Determine the [X, Y] coordinate at the center of the cell enclosing the given text.  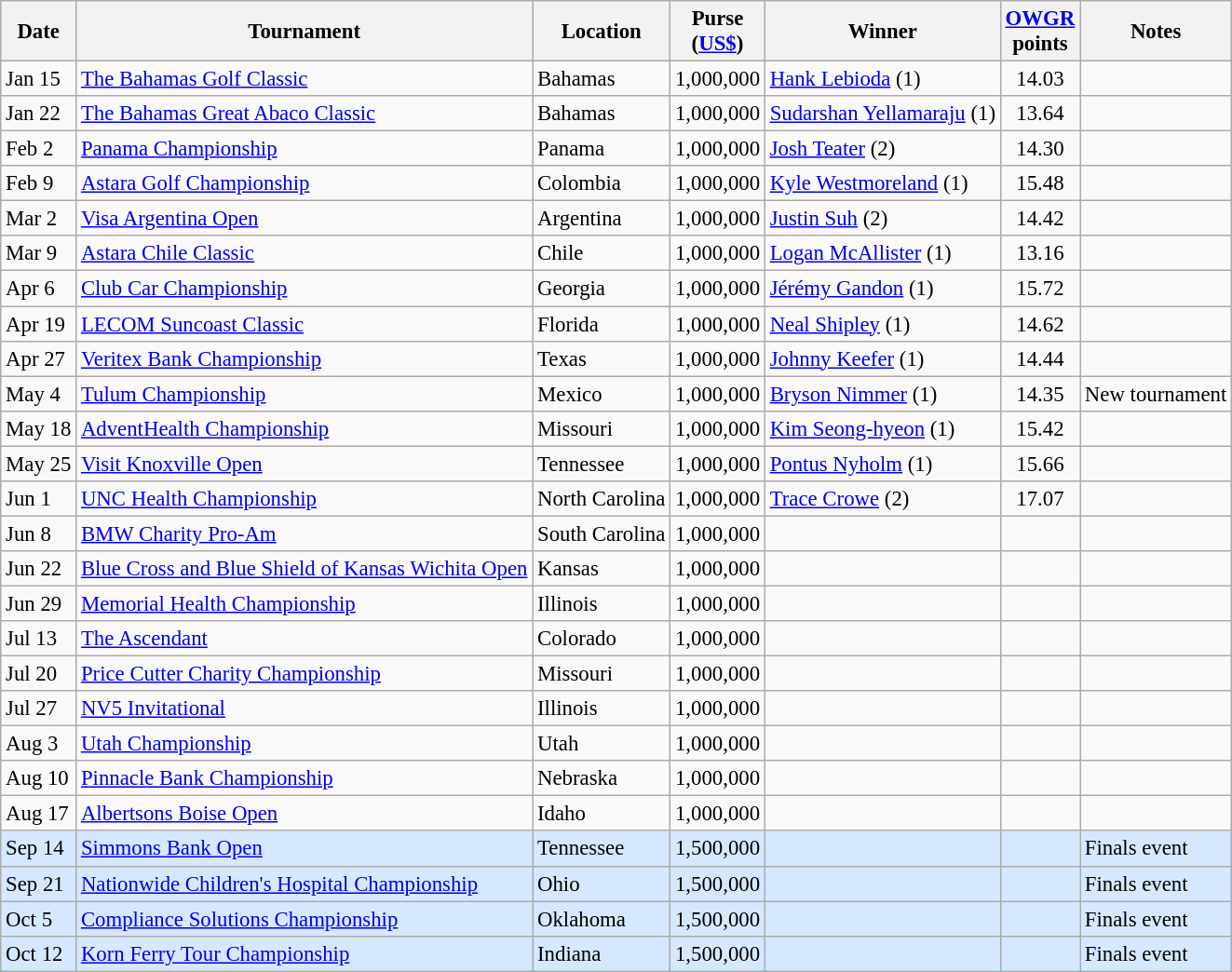
Apr 27 [39, 358]
Oct 5 [39, 919]
Veritex Bank Championship [305, 358]
Pontus Nyholm (1) [883, 464]
Oklahoma [602, 919]
May 18 [39, 428]
15.72 [1039, 289]
Sudarshan Yellamaraju (1) [883, 114]
The Bahamas Great Abaco Classic [305, 114]
Jérémy Gandon (1) [883, 289]
Chile [602, 254]
Jun 22 [39, 569]
Korn Ferry Tour Championship [305, 953]
15.42 [1039, 428]
17.07 [1039, 499]
Tournament [305, 32]
Simmons Bank Open [305, 849]
Visa Argentina Open [305, 219]
Josh Teater (2) [883, 149]
Bryson Nimmer (1) [883, 394]
Nationwide Children's Hospital Championship [305, 884]
Astara Chile Classic [305, 254]
Justin Suh (2) [883, 219]
Jan 22 [39, 114]
Utah [602, 744]
Compliance Solutions Championship [305, 919]
15.66 [1039, 464]
Sep 14 [39, 849]
Memorial Health Championship [305, 603]
Aug 10 [39, 778]
Jul 20 [39, 674]
13.16 [1039, 254]
Colombia [602, 183]
Astara Golf Championship [305, 183]
14.03 [1039, 79]
14.44 [1039, 358]
Winner [883, 32]
Blue Cross and Blue Shield of Kansas Wichita Open [305, 569]
Apr 6 [39, 289]
14.42 [1039, 219]
Utah Championship [305, 744]
Location [602, 32]
Johnny Keefer (1) [883, 358]
14.62 [1039, 324]
OWGRpoints [1039, 32]
Oct 12 [39, 953]
Neal Shipley (1) [883, 324]
Tulum Championship [305, 394]
14.30 [1039, 149]
Georgia [602, 289]
South Carolina [602, 533]
Albertsons Boise Open [305, 814]
Feb 2 [39, 149]
Pinnacle Bank Championship [305, 778]
The Bahamas Golf Classic [305, 79]
Sep 21 [39, 884]
North Carolina [602, 499]
Logan McAllister (1) [883, 254]
Hank Lebioda (1) [883, 79]
Jun 8 [39, 533]
Nebraska [602, 778]
Date [39, 32]
Colorado [602, 639]
Notes [1157, 32]
Argentina [602, 219]
15.48 [1039, 183]
Jun 29 [39, 603]
May 25 [39, 464]
Idaho [602, 814]
Florida [602, 324]
14.35 [1039, 394]
NV5 Invitational [305, 709]
Purse(US$) [718, 32]
New tournament [1157, 394]
AdventHealth Championship [305, 428]
LECOM Suncoast Classic [305, 324]
Jul 27 [39, 709]
Aug 3 [39, 744]
Visit Knoxville Open [305, 464]
Panama Championship [305, 149]
Apr 19 [39, 324]
Kyle Westmoreland (1) [883, 183]
Mar 9 [39, 254]
May 4 [39, 394]
Aug 17 [39, 814]
Trace Crowe (2) [883, 499]
BMW Charity Pro-Am [305, 533]
Ohio [602, 884]
The Ascendant [305, 639]
Panama [602, 149]
Kansas [602, 569]
13.64 [1039, 114]
Kim Seong-hyeon (1) [883, 428]
Mar 2 [39, 219]
Jan 15 [39, 79]
Jun 1 [39, 499]
Mexico [602, 394]
Club Car Championship [305, 289]
Indiana [602, 953]
Price Cutter Charity Championship [305, 674]
Texas [602, 358]
Jul 13 [39, 639]
Feb 9 [39, 183]
UNC Health Championship [305, 499]
